Return the (X, Y) coordinate for the center point of the cell that contains the specified text.  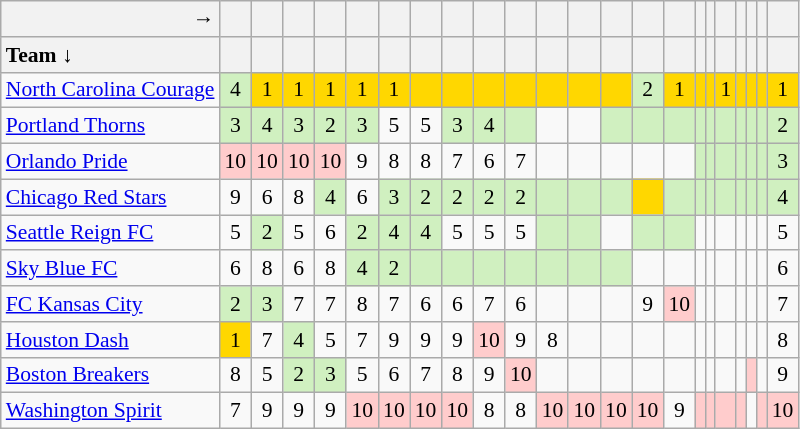
Sky Blue FC (110, 269)
→ (110, 19)
North Carolina Courage (110, 90)
Portland Thorns (110, 126)
Seattle Reign FC (110, 233)
Boston Breakers (110, 375)
Washington Spirit (110, 411)
Team ↓ (110, 55)
Chicago Red Stars (110, 197)
Orlando Pride (110, 162)
FC Kansas City (110, 304)
Houston Dash (110, 340)
